Capture the cell that displays the provided text and extract its (x, y) central coordinate. 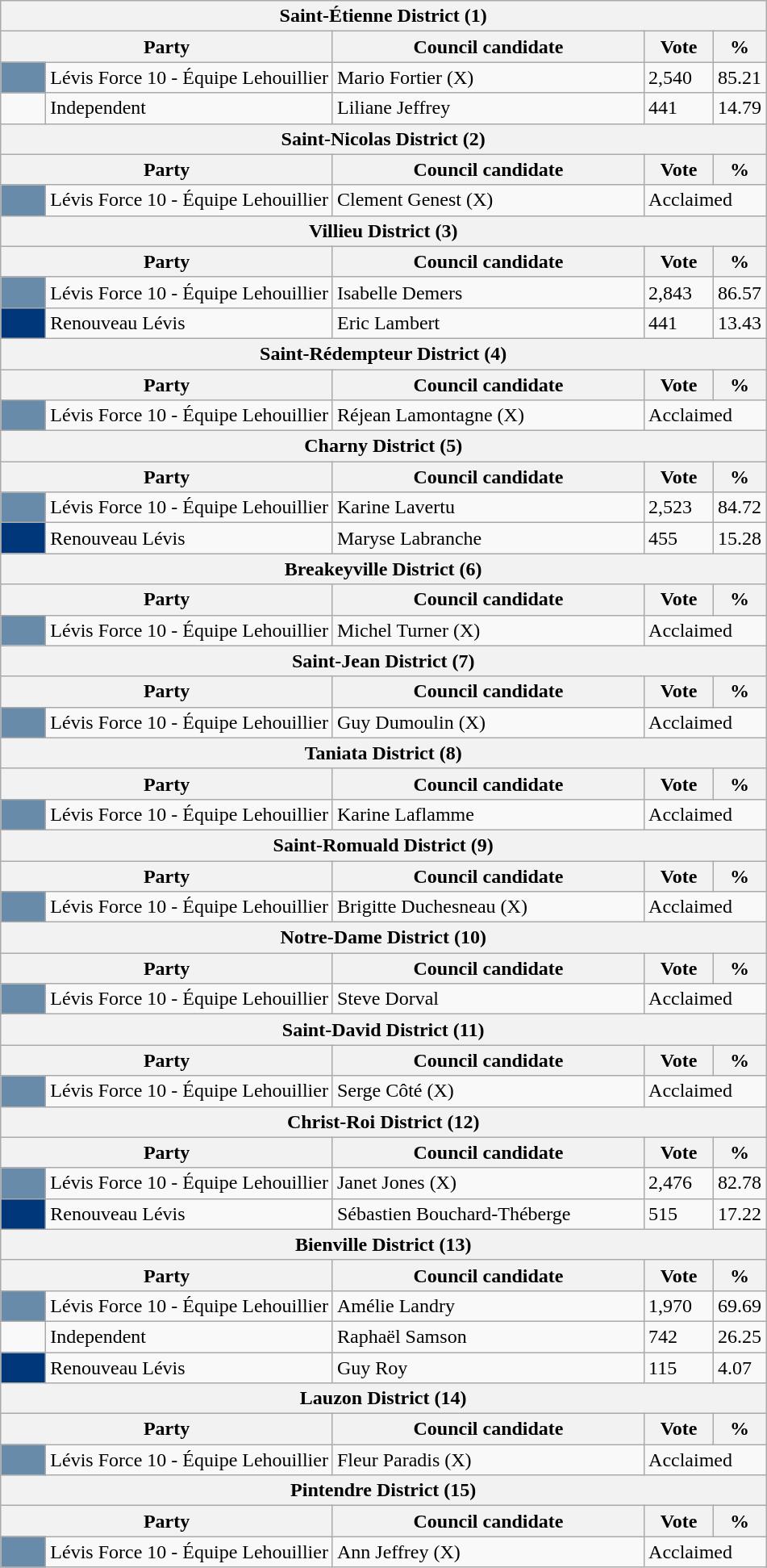
Brigitte Duchesneau (X) (488, 907)
Clement Genest (X) (488, 200)
Saint-Étienne District (1) (384, 16)
Fleur Paradis (X) (488, 1460)
2,523 (679, 508)
Eric Lambert (488, 323)
Notre-Dame District (10) (384, 938)
17.22 (740, 1214)
Lauzon District (14) (384, 1399)
26.25 (740, 1336)
Amélie Landry (488, 1306)
84.72 (740, 508)
Michel Turner (X) (488, 630)
Réjean Lamontagne (X) (488, 416)
742 (679, 1336)
82.78 (740, 1183)
Ann Jeffrey (X) (488, 1552)
Saint-Rédempteur District (4) (384, 353)
2,843 (679, 292)
Pintendre District (15) (384, 1491)
Saint-David District (11) (384, 1030)
Isabelle Demers (488, 292)
Steve Dorval (488, 999)
Serge Côté (X) (488, 1091)
2,540 (679, 77)
2,476 (679, 1183)
115 (679, 1368)
Janet Jones (X) (488, 1183)
Bienville District (13) (384, 1244)
Guy Dumoulin (X) (488, 722)
Breakeyville District (6) (384, 569)
Saint-Nicolas District (2) (384, 139)
Saint-Romuald District (9) (384, 845)
515 (679, 1214)
Christ-Roi District (12) (384, 1122)
455 (679, 538)
Karine Lavertu (488, 508)
85.21 (740, 77)
1,970 (679, 1306)
69.69 (740, 1306)
Saint-Jean District (7) (384, 661)
Sébastien Bouchard-Théberge (488, 1214)
Liliane Jeffrey (488, 108)
13.43 (740, 323)
Karine Laflamme (488, 814)
Taniata District (8) (384, 753)
Guy Roy (488, 1368)
Villieu District (3) (384, 231)
4.07 (740, 1368)
Charny District (5) (384, 446)
14.79 (740, 108)
Maryse Labranche (488, 538)
86.57 (740, 292)
Mario Fortier (X) (488, 77)
Raphaël Samson (488, 1336)
15.28 (740, 538)
